Provide the (x, y) coordinate of the cell's center where the given text is located.  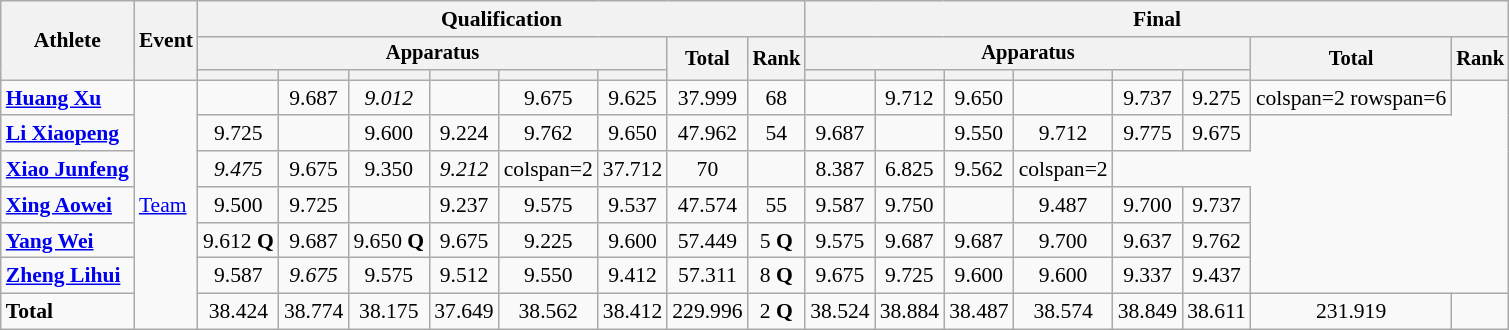
Xing Aowei (68, 205)
8 Q (777, 276)
5 Q (777, 241)
38.424 (238, 312)
colspan=2 rowspan=6 (1352, 98)
9.212 (464, 169)
68 (777, 98)
Event (166, 40)
38.849 (1148, 312)
38.524 (840, 312)
37.999 (707, 98)
38.774 (314, 312)
47.574 (707, 205)
70 (707, 169)
38.175 (388, 312)
38.884 (910, 312)
9.412 (632, 276)
38.574 (1064, 312)
9.512 (464, 276)
231.919 (1352, 312)
Team (166, 204)
9.775 (1148, 134)
9.500 (238, 205)
9.012 (388, 98)
9.225 (548, 241)
9.337 (1148, 276)
38.611 (1216, 312)
Final (1157, 19)
2 Q (777, 312)
8.387 (840, 169)
38.562 (548, 312)
9.750 (910, 205)
Li Xiaopeng (68, 134)
Athlete (68, 40)
9.475 (238, 169)
9.637 (1148, 241)
9.537 (632, 205)
Zheng Lihui (68, 276)
54 (777, 134)
Qualification (502, 19)
47.962 (707, 134)
9.562 (978, 169)
9.224 (464, 134)
Xiao Junfeng (68, 169)
Yang Wei (68, 241)
57.311 (707, 276)
9.437 (1216, 276)
6.825 (910, 169)
9.625 (632, 98)
37.649 (464, 312)
9.350 (388, 169)
55 (777, 205)
9.612 Q (238, 241)
9.650 Q (388, 241)
Huang Xu (68, 98)
38.412 (632, 312)
229.996 (707, 312)
57.449 (707, 241)
37.712 (632, 169)
38.487 (978, 312)
9.487 (1064, 205)
9.275 (1216, 98)
9.237 (464, 205)
